Capture the cell that displays the provided text and extract its (x, y) central coordinate. 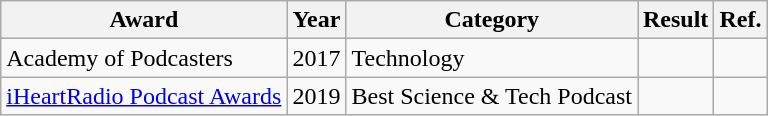
Category (492, 20)
Academy of Podcasters (144, 58)
Best Science & Tech Podcast (492, 96)
Ref. (740, 20)
Result (676, 20)
Technology (492, 58)
2017 (316, 58)
Award (144, 20)
2019 (316, 96)
iHeartRadio Podcast Awards (144, 96)
Year (316, 20)
